Provide the [X, Y] coordinate of the cell's center where the given text is located.  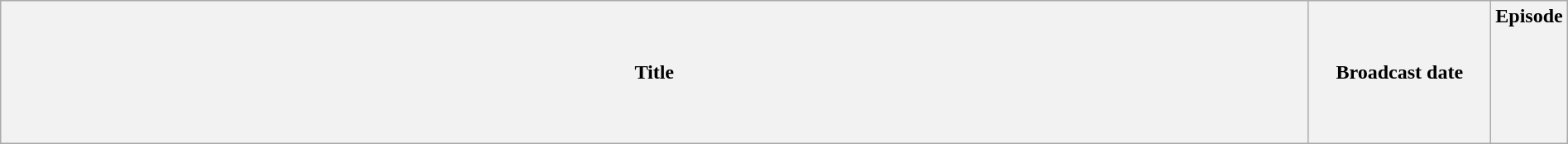
Title [655, 73]
Episode [1529, 73]
Broadcast date [1399, 73]
